Search for the cell housing the specified text and yield its [X, Y] center coordinate. 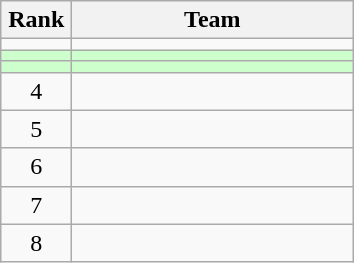
6 [36, 167]
8 [36, 243]
Rank [36, 20]
4 [36, 91]
5 [36, 129]
7 [36, 205]
Team [212, 20]
